Identify which cell holds the provided text, then report its [X, Y] central coordinate. 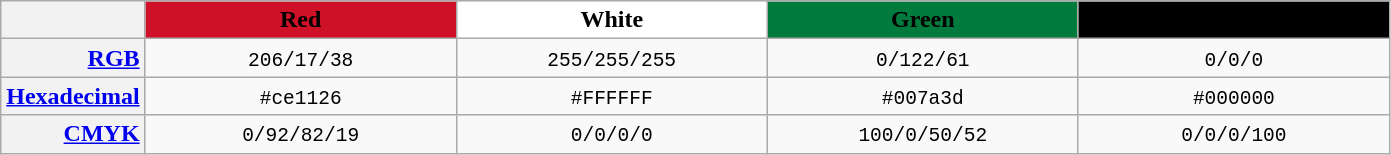
Hexadecimal [73, 96]
RGB [73, 58]
0/92/82/19 [300, 134]
White [612, 20]
0/0/0 [1234, 58]
CMYK [73, 134]
#000000 [1234, 96]
100/0/50/52 [922, 134]
255/255/255 [612, 58]
0/122/61 [922, 58]
Black [1234, 20]
#ce1126 [300, 96]
0/0/0/100 [1234, 134]
#FFFFFF [612, 96]
0/0/0/0 [612, 134]
206/17/38 [300, 58]
#007a3d [922, 96]
Red [300, 20]
Green [922, 20]
